From the cell containing the given text, extract its center point as [x, y] coordinate. 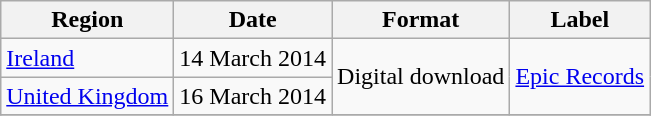
Date [253, 20]
Digital download [421, 77]
Format [421, 20]
Label [580, 20]
United Kingdom [88, 96]
Ireland [88, 58]
14 March 2014 [253, 58]
Region [88, 20]
16 March 2014 [253, 96]
Epic Records [580, 77]
